Output the (X, Y) coordinate of the center of the cell containing the given text.  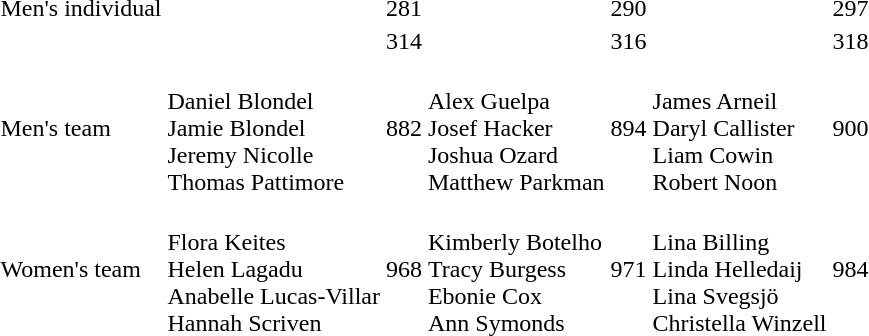
James Arneil Daryl Callister Liam Cowin Robert Noon (740, 128)
Daniel Blondel Jamie Blondel Jeremy Nicolle Thomas Pattimore (274, 128)
314 (404, 41)
316 (628, 41)
882 (404, 128)
894 (628, 128)
Alex Guelpa Josef Hacker Joshua Ozard Matthew Parkman (516, 128)
